Return the [x, y] coordinate for the center point of the cell that contains the specified text.  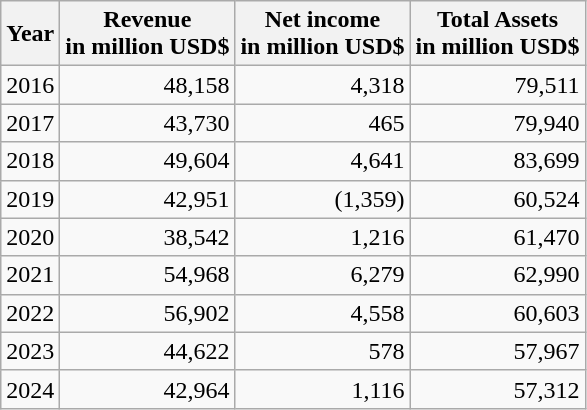
2020 [30, 237]
57,312 [498, 389]
Net incomein million USD$ [322, 34]
54,968 [148, 275]
2018 [30, 161]
2022 [30, 313]
57,967 [498, 351]
6,279 [322, 275]
48,158 [148, 85]
578 [322, 351]
4,641 [322, 161]
60,603 [498, 313]
42,964 [148, 389]
2024 [30, 389]
42,951 [148, 199]
2019 [30, 199]
Total Assetsin million USD$ [498, 34]
1,216 [322, 237]
2021 [30, 275]
61,470 [498, 237]
Revenuein million USD$ [148, 34]
79,940 [498, 123]
56,902 [148, 313]
62,990 [498, 275]
44,622 [148, 351]
38,542 [148, 237]
(1,359) [322, 199]
465 [322, 123]
2023 [30, 351]
4,318 [322, 85]
49,604 [148, 161]
4,558 [322, 313]
1,116 [322, 389]
2016 [30, 85]
43,730 [148, 123]
Year [30, 34]
60,524 [498, 199]
2017 [30, 123]
83,699 [498, 161]
79,511 [498, 85]
